Find where the given text appears and provide that cell's center as (X, Y) coordinate. 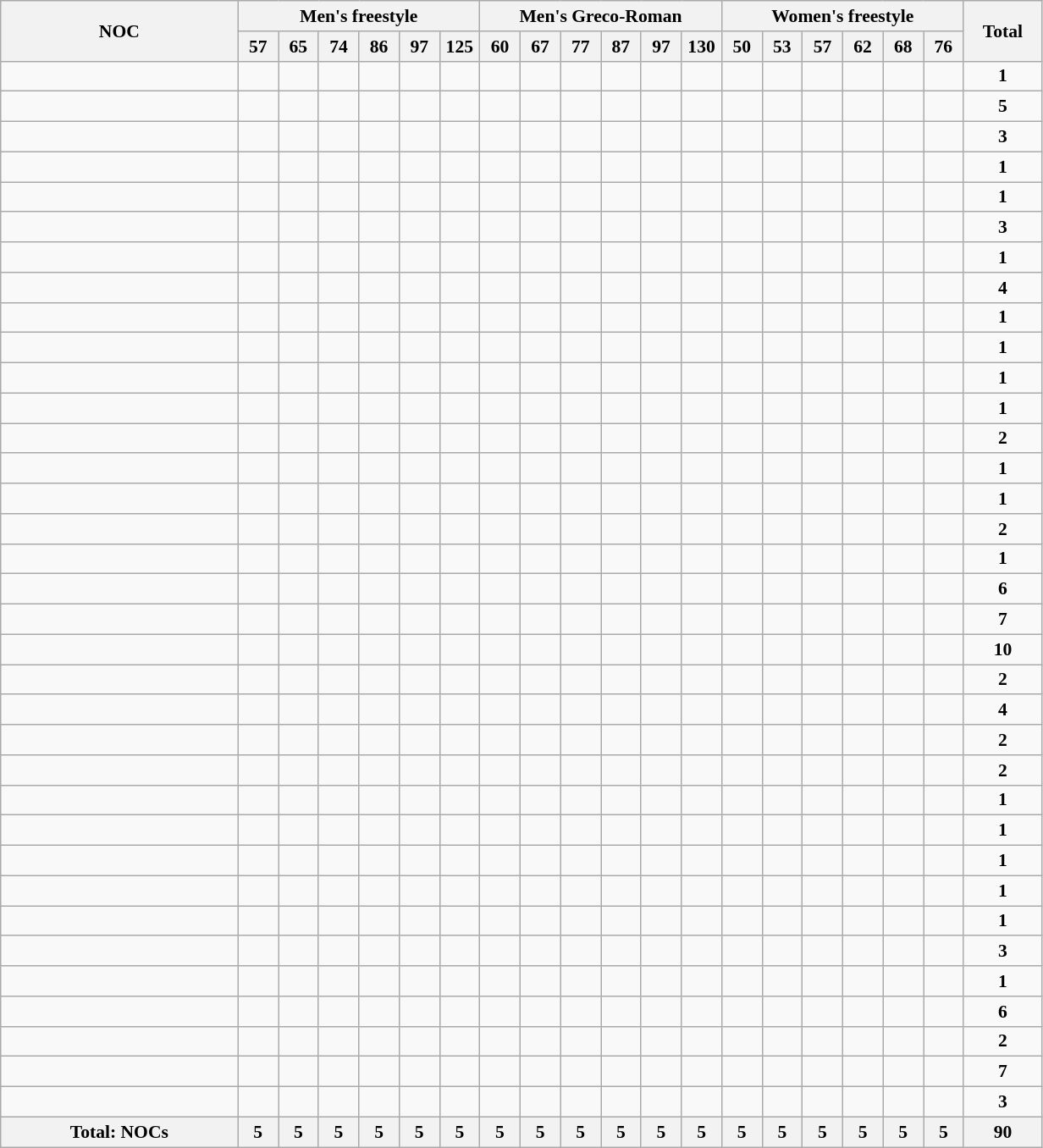
67 (540, 47)
53 (782, 47)
87 (621, 47)
130 (702, 47)
125 (460, 47)
Women's freestyle (842, 16)
74 (339, 47)
50 (742, 47)
Men's Greco-Roman (601, 16)
60 (500, 47)
90 (1002, 1132)
NOC (119, 30)
76 (943, 47)
Total: NOCs (119, 1132)
62 (863, 47)
Total (1002, 30)
86 (379, 47)
Men's freestyle (359, 16)
65 (298, 47)
77 (581, 47)
68 (903, 47)
10 (1002, 649)
